Capture the cell that displays the provided text and extract its (X, Y) central coordinate. 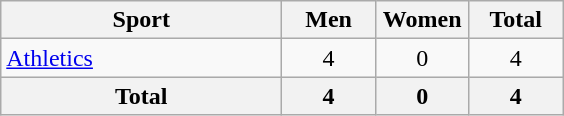
Women (422, 20)
Sport (142, 20)
Athletics (142, 58)
Men (329, 20)
